From the cell containing the given text, extract its center point as (X, Y) coordinate. 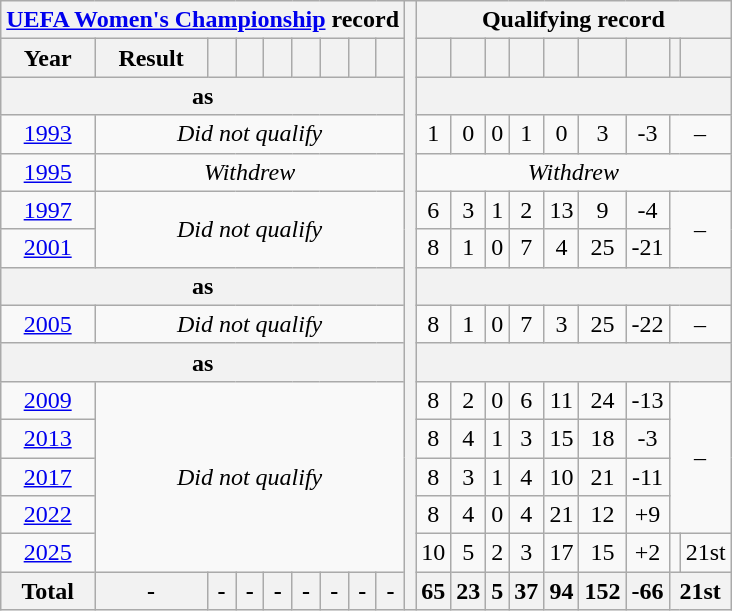
Year (48, 58)
23 (468, 591)
17 (562, 553)
12 (602, 515)
1995 (48, 172)
18 (602, 438)
2009 (48, 400)
Result (152, 58)
+9 (648, 515)
13 (562, 210)
2022 (48, 515)
2001 (48, 248)
152 (602, 591)
-66 (648, 591)
+2 (648, 553)
2005 (48, 324)
Total (48, 591)
11 (562, 400)
1993 (48, 134)
-21 (648, 248)
-11 (648, 477)
9 (602, 210)
UEFA Women's Championship record (203, 20)
2025 (48, 553)
24 (602, 400)
-4 (648, 210)
-22 (648, 324)
1997 (48, 210)
2017 (48, 477)
Qualifying record (574, 20)
65 (434, 591)
37 (526, 591)
94 (562, 591)
2013 (48, 438)
-13 (648, 400)
